Detect which cell encompasses the target text, then output its (x, y) center coordinate. 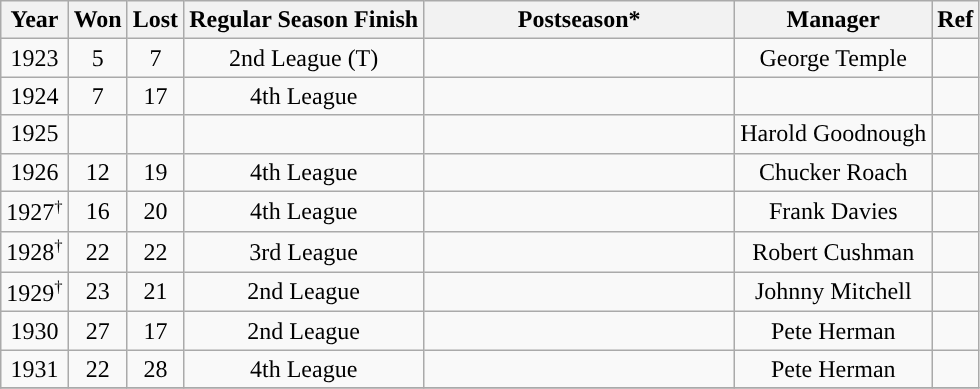
16 (98, 211)
1928† (34, 251)
1926 (34, 172)
Chucker Roach (834, 172)
Regular Season Finish (304, 20)
20 (155, 211)
5 (98, 58)
Harold Goodnough (834, 134)
19 (155, 172)
27 (98, 331)
Robert Cushman (834, 251)
Ref (956, 20)
1927† (34, 211)
Postseason* (580, 20)
1929† (34, 292)
2nd League (T) (304, 58)
Frank Davies (834, 211)
Year (34, 20)
21 (155, 292)
Lost (155, 20)
George Temple (834, 58)
1925 (34, 134)
3rd League (304, 251)
12 (98, 172)
Johnny Mitchell (834, 292)
Won (98, 20)
Manager (834, 20)
1930 (34, 331)
1931 (34, 369)
28 (155, 369)
1923 (34, 58)
1924 (34, 96)
23 (98, 292)
